Find where the given text appears and provide that cell's center as [x, y] coordinate. 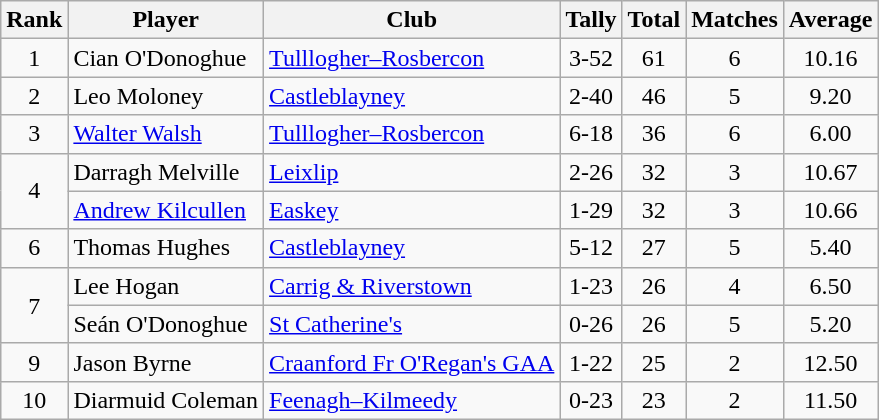
11.50 [830, 400]
Average [830, 20]
3-52 [591, 58]
Carrig & Riverstown [412, 286]
5.20 [830, 324]
Matches [735, 20]
2-26 [591, 172]
Jason Byrne [166, 362]
Andrew Kilcullen [166, 210]
7 [34, 305]
Diarmuid Coleman [166, 400]
46 [654, 96]
10.67 [830, 172]
27 [654, 248]
10.16 [830, 58]
10 [34, 400]
St Catherine's [412, 324]
Tally [591, 20]
1-22 [591, 362]
5.40 [830, 248]
Club [412, 20]
Total [654, 20]
61 [654, 58]
2-40 [591, 96]
Rank [34, 20]
Leixlip [412, 172]
Darragh Melville [166, 172]
Thomas Hughes [166, 248]
6.50 [830, 286]
Seán O'Donoghue [166, 324]
10.66 [830, 210]
Cian O'Donoghue [166, 58]
Lee Hogan [166, 286]
1-29 [591, 210]
12.50 [830, 362]
Easkey [412, 210]
Leo Moloney [166, 96]
Player [166, 20]
Feenagh–Kilmeedy [412, 400]
25 [654, 362]
Craanford Fr O'Regan's GAA [412, 362]
0-23 [591, 400]
9 [34, 362]
9.20 [830, 96]
6-18 [591, 134]
0-26 [591, 324]
1-23 [591, 286]
Walter Walsh [166, 134]
36 [654, 134]
5-12 [591, 248]
6.00 [830, 134]
1 [34, 58]
23 [654, 400]
